Locate the cell with the specified text and output its (X, Y) center coordinate. 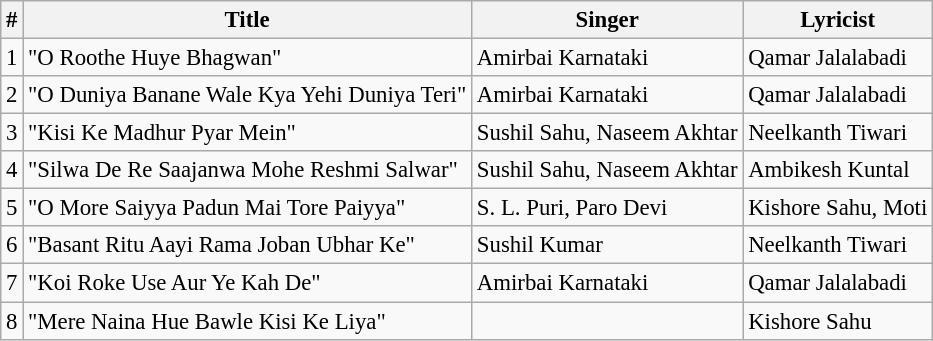
Kishore Sahu (838, 321)
S. L. Puri, Paro Devi (608, 208)
2 (12, 95)
Kishore Sahu, Moti (838, 208)
"Koi Roke Use Aur Ye Kah De" (248, 283)
"O More Saiyya Padun Mai Tore Paiyya" (248, 208)
"Silwa De Re Saajanwa Mohe Reshmi Salwar" (248, 170)
Sushil Kumar (608, 245)
"Basant Ritu Aayi Rama Joban Ubhar Ke" (248, 245)
"Kisi Ke Madhur Pyar Mein" (248, 133)
"O Roothe Huye Bhagwan" (248, 58)
Lyricist (838, 20)
1 (12, 58)
6 (12, 245)
Title (248, 20)
7 (12, 283)
"Mere Naina Hue Bawle Kisi Ke Liya" (248, 321)
Ambikesh Kuntal (838, 170)
4 (12, 170)
Singer (608, 20)
8 (12, 321)
5 (12, 208)
"O Duniya Banane Wale Kya Yehi Duniya Teri" (248, 95)
# (12, 20)
3 (12, 133)
